Identify which cell holds the provided text, then report its [X, Y] central coordinate. 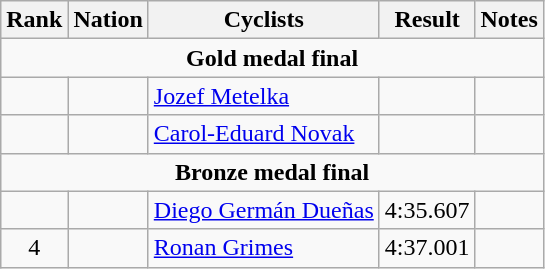
Cyclists [264, 20]
Gold medal final [272, 58]
Carol-Eduard Novak [264, 134]
Nation [108, 20]
4 [34, 248]
Notes [509, 20]
Ronan Grimes [264, 248]
Bronze medal final [272, 172]
Diego Germán Dueñas [264, 210]
Rank [34, 20]
Result [427, 20]
Jozef Metelka [264, 96]
4:37.001 [427, 248]
4:35.607 [427, 210]
